Capture the cell that displays the provided text and extract its (X, Y) central coordinate. 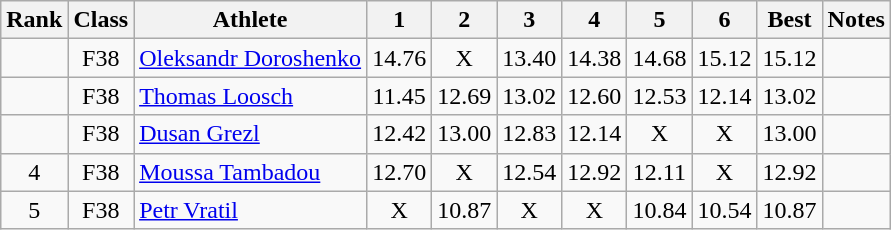
13.40 (530, 58)
2 (464, 20)
Best (790, 20)
14.38 (594, 58)
Athlete (250, 20)
14.68 (660, 58)
6 (724, 20)
12.83 (530, 134)
Notes (856, 20)
14.76 (400, 58)
12.11 (660, 172)
3 (530, 20)
12.53 (660, 96)
12.42 (400, 134)
12.54 (530, 172)
12.60 (594, 96)
Oleksandr Doroshenko (250, 58)
Thomas Loosch (250, 96)
Rank (34, 20)
10.54 (724, 210)
11.45 (400, 96)
Dusan Grezl (250, 134)
1 (400, 20)
Class (101, 20)
10.84 (660, 210)
Moussa Tambadou (250, 172)
12.70 (400, 172)
Petr Vratil (250, 210)
12.69 (464, 96)
